Detect which cell encompasses the target text, then output its (X, Y) center coordinate. 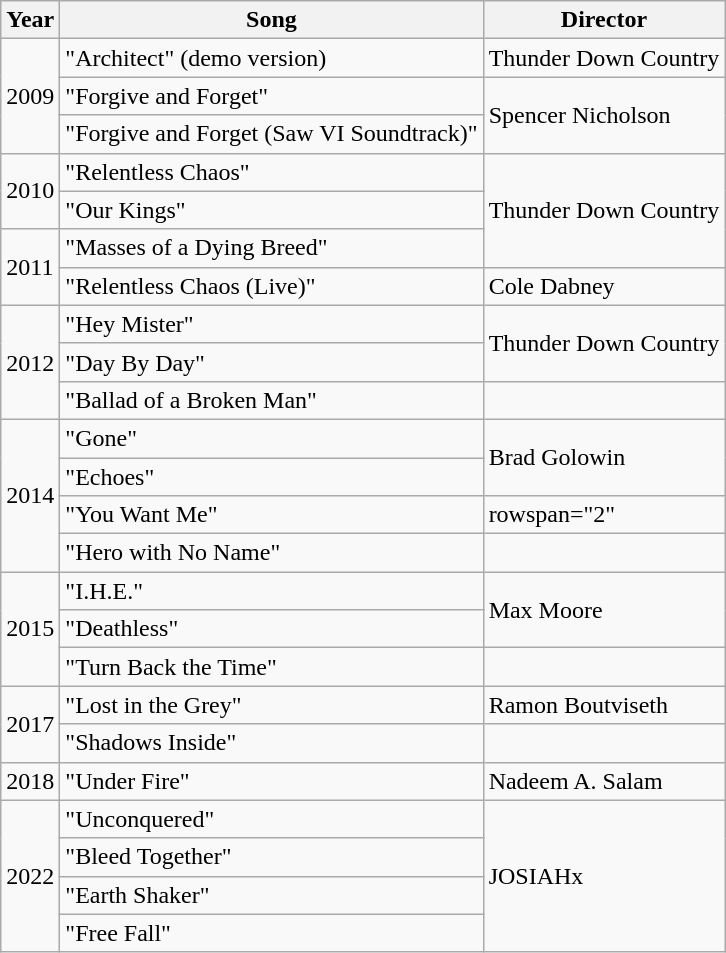
Spencer Nicholson (604, 115)
Brad Golowin (604, 457)
Song (272, 20)
"Bleed Together" (272, 857)
2015 (30, 629)
"Architect" (demo version) (272, 58)
"Ballad of a Broken Man" (272, 400)
"Deathless" (272, 629)
"Under Fire" (272, 781)
2017 (30, 724)
"Free Fall" (272, 933)
Nadeem A. Salam (604, 781)
"Hero with No Name" (272, 553)
"Echoes" (272, 477)
"Hey Mister" (272, 324)
"Shadows Inside" (272, 743)
"Gone" (272, 438)
"I.H.E." (272, 591)
"Our Kings" (272, 210)
JOSIAHx (604, 876)
"Day By Day" (272, 362)
Cole Dabney (604, 286)
2009 (30, 96)
"Forgive and Forget" (272, 96)
2011 (30, 267)
Ramon Boutviseth (604, 705)
2010 (30, 191)
"Masses of a Dying Breed" (272, 248)
Max Moore (604, 610)
"Relentless Chaos" (272, 172)
2012 (30, 362)
"Lost in the Grey" (272, 705)
2018 (30, 781)
"Turn Back the Time" (272, 667)
"Unconquered" (272, 819)
"You Want Me" (272, 515)
"Relentless Chaos (Live)" (272, 286)
rowspan="2" (604, 515)
2022 (30, 876)
2014 (30, 495)
"Forgive and Forget (Saw VI Soundtrack)" (272, 134)
"Earth Shaker" (272, 895)
Director (604, 20)
Year (30, 20)
